Extract the [X, Y] coordinate from the center of the cell holding the provided text.  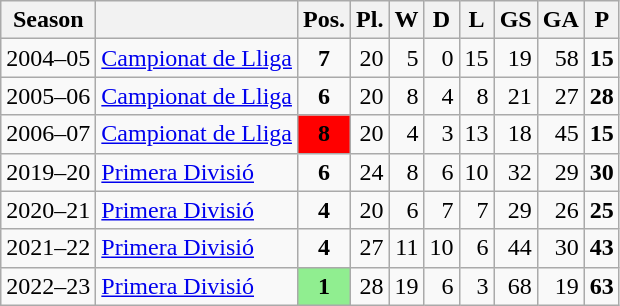
24 [370, 172]
W [406, 20]
0 [442, 58]
2006–07 [48, 134]
Season [48, 20]
2022–23 [48, 286]
13 [476, 134]
63 [602, 286]
2021–22 [48, 248]
21 [516, 96]
32 [516, 172]
26 [560, 210]
GS [516, 20]
Pos. [324, 20]
P [602, 20]
25 [602, 210]
18 [516, 134]
GA [560, 20]
45 [560, 134]
11 [406, 248]
68 [516, 286]
2004–05 [48, 58]
43 [602, 248]
D [442, 20]
44 [516, 248]
2005–06 [48, 96]
Pl. [370, 20]
2019–20 [48, 172]
1 [324, 286]
L [476, 20]
2020–21 [48, 210]
5 [406, 58]
58 [560, 58]
